Return [X, Y] of the center of cell containing provided text 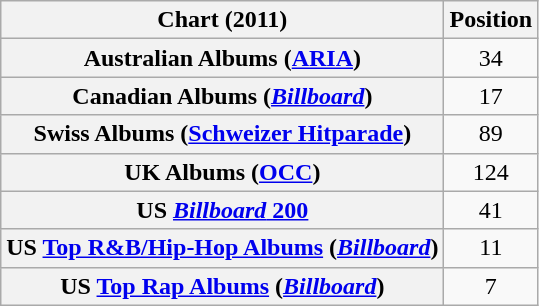
Australian Albums (ARIA) [222, 58]
89 [491, 134]
US Top Rap Albums (Billboard) [222, 286]
US Billboard 200 [222, 210]
Canadian Albums (Billboard) [222, 96]
41 [491, 210]
34 [491, 58]
11 [491, 248]
17 [491, 96]
Position [491, 20]
7 [491, 286]
Chart (2011) [222, 20]
US Top R&B/Hip-Hop Albums (Billboard) [222, 248]
124 [491, 172]
UK Albums (OCC) [222, 172]
Swiss Albums (Schweizer Hitparade) [222, 134]
